Find where the given text appears and provide that cell's center as (X, Y) coordinate. 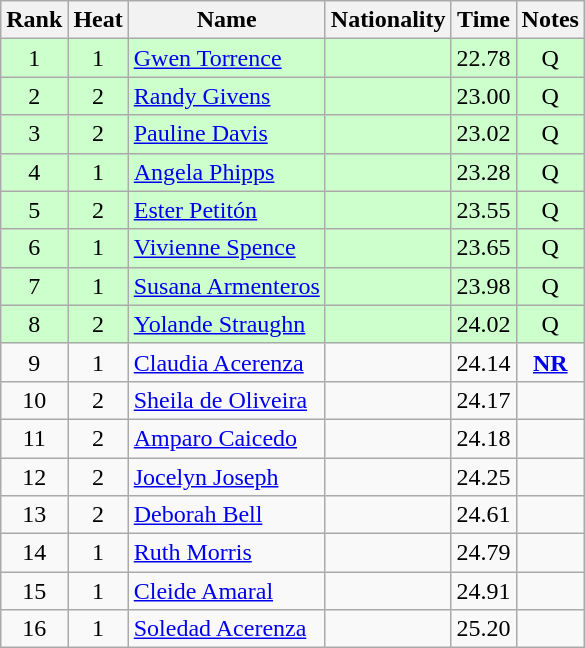
Ester Petitón (226, 210)
14 (34, 553)
Claudia Acerenza (226, 362)
Amparo Caicedo (226, 438)
16 (34, 629)
23.65 (484, 248)
24.91 (484, 591)
Heat (98, 20)
Cleide Amaral (226, 591)
Angela Phipps (226, 172)
Ruth Morris (226, 553)
6 (34, 248)
15 (34, 591)
Susana Armenteros (226, 286)
Rank (34, 20)
25.20 (484, 629)
23.02 (484, 134)
Jocelyn Joseph (226, 477)
12 (34, 477)
Notes (550, 20)
Sheila de Oliveira (226, 400)
Nationality (388, 20)
Pauline Davis (226, 134)
23.98 (484, 286)
23.28 (484, 172)
Randy Givens (226, 96)
Vivienne Spence (226, 248)
Soledad Acerenza (226, 629)
7 (34, 286)
11 (34, 438)
24.02 (484, 324)
24.18 (484, 438)
10 (34, 400)
24.17 (484, 400)
24.61 (484, 515)
Gwen Torrence (226, 58)
9 (34, 362)
23.00 (484, 96)
Yolande Straughn (226, 324)
23.55 (484, 210)
24.14 (484, 362)
3 (34, 134)
4 (34, 172)
13 (34, 515)
24.25 (484, 477)
Name (226, 20)
8 (34, 324)
NR (550, 362)
Deborah Bell (226, 515)
Time (484, 20)
24.79 (484, 553)
5 (34, 210)
22.78 (484, 58)
